Detect which cell encompasses the target text, then output its [X, Y] center coordinate. 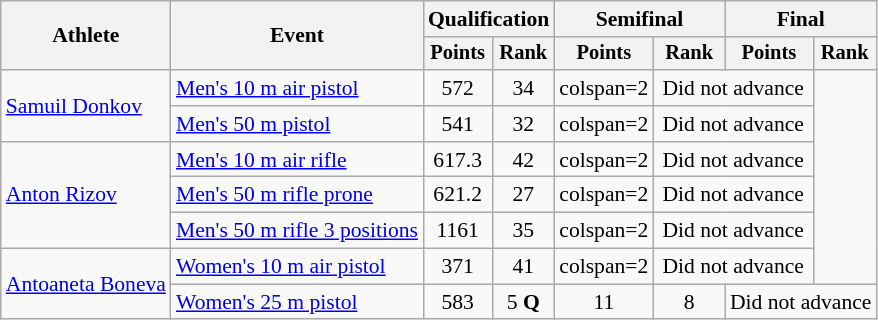
621.2 [458, 195]
Women's 25 m pistol [297, 302]
27 [523, 195]
Semifinal [640, 19]
41 [523, 267]
Qualification [488, 19]
572 [458, 88]
Women's 10 m air pistol [297, 267]
35 [523, 231]
617.3 [458, 160]
Anton Rizov [86, 196]
11 [604, 302]
32 [523, 124]
Event [297, 36]
371 [458, 267]
1161 [458, 231]
541 [458, 124]
583 [458, 302]
Athlete [86, 36]
34 [523, 88]
Final [801, 19]
42 [523, 160]
5 Q [523, 302]
Men's 10 m air pistol [297, 88]
Samuil Donkov [86, 106]
Men's 50 m rifle prone [297, 195]
Men's 50 m pistol [297, 124]
8 [689, 302]
Men's 50 m rifle 3 positions [297, 231]
Antoaneta Boneva [86, 284]
Men's 10 m air rifle [297, 160]
